Return the [X, Y] coordinate for the center point of the cell that contains the specified text.  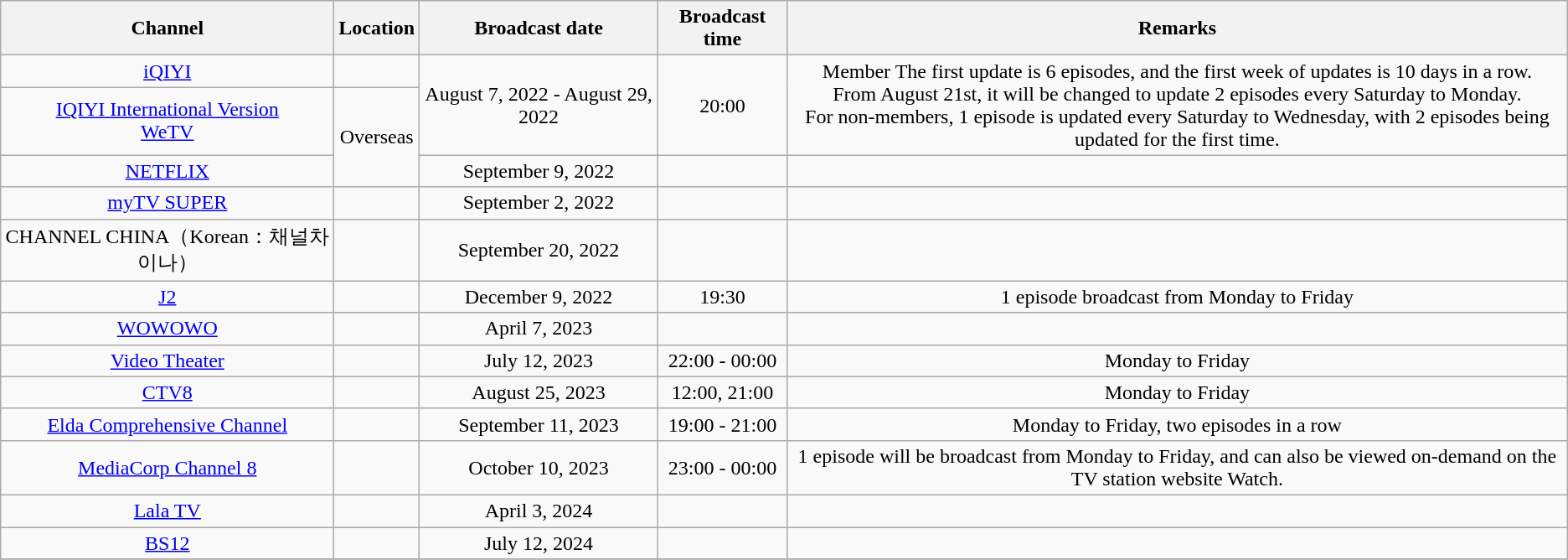
December 9, 2022 [539, 297]
WOWOWO [168, 329]
12:00, 21:00 [722, 392]
NETFLIX [168, 171]
CTV8 [168, 392]
Elda Comprehensive Channel [168, 424]
Video Theater [168, 360]
October 10, 2023 [539, 468]
September 2, 2022 [539, 203]
Overseas [377, 137]
September 9, 2022 [539, 171]
IQIYI International VersionWeTV [168, 121]
1 episode broadcast from Monday to Friday [1178, 297]
20:00 [722, 106]
myTV SUPER [168, 203]
MediaCorp Channel 8 [168, 468]
22:00 - 00:00 [722, 360]
July 12, 2023 [539, 360]
Broadcast date [539, 29]
April 7, 2023 [539, 329]
Lala TV [168, 511]
J2 [168, 297]
19:30 [722, 297]
April 3, 2024 [539, 511]
September 11, 2023 [539, 424]
August 25, 2023 [539, 392]
Location [377, 29]
BS12 [168, 542]
19:00 - 21:00 [722, 424]
CHANNEL CHINA（Korean：채널차이나） [168, 250]
July 12, 2024 [539, 542]
August 7, 2022 - August 29, 2022 [539, 106]
23:00 - 00:00 [722, 468]
September 20, 2022 [539, 250]
Remarks [1178, 29]
Broadcast time [722, 29]
iQIYI [168, 71]
Channel [168, 29]
1 episode will be broadcast from Monday to Friday, and can also be viewed on-demand on the TV station website Watch. [1178, 468]
Monday to Friday, two episodes in a row [1178, 424]
